Scan for the cell matching the given text and deliver its [x, y] coordinate at center. 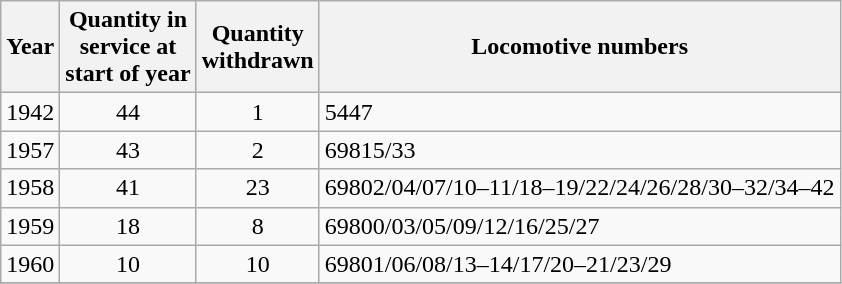
Year [30, 47]
69802/04/07/10–11/18–19/22/24/26/28/30–32/34–42 [580, 188]
Locomotive numbers [580, 47]
23 [258, 188]
Quantity inservice atstart of year [128, 47]
8 [258, 226]
1942 [30, 112]
41 [128, 188]
5447 [580, 112]
1957 [30, 150]
44 [128, 112]
69801/06/08/13–14/17/20–21/23/29 [580, 264]
18 [128, 226]
43 [128, 150]
1960 [30, 264]
69815/33 [580, 150]
69800/03/05/09/12/16/25/27 [580, 226]
Quantitywithdrawn [258, 47]
2 [258, 150]
1958 [30, 188]
1959 [30, 226]
1 [258, 112]
